Output the [x, y] coordinate of the center of the cell containing the given text.  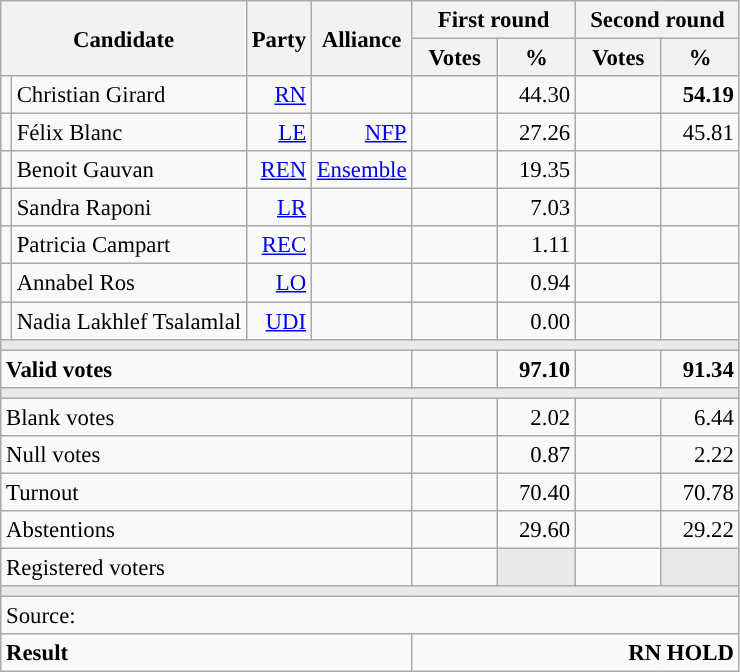
54.19 [700, 95]
RN [278, 95]
REN [278, 170]
Patricia Campart [128, 245]
Abstentions [206, 530]
Turnout [206, 492]
LO [278, 283]
0.94 [536, 283]
Null votes [206, 455]
0.00 [536, 321]
Source: [370, 616]
97.10 [536, 369]
Alliance [361, 38]
1.11 [536, 245]
27.26 [536, 133]
19.35 [536, 170]
6.44 [700, 417]
Christian Girard [128, 95]
UDI [278, 321]
70.40 [536, 492]
45.81 [700, 133]
Party [278, 38]
91.34 [700, 369]
2.02 [536, 417]
NFP [361, 133]
Sandra Raponi [128, 208]
29.22 [700, 530]
44.30 [536, 95]
Candidate [124, 38]
70.78 [700, 492]
REC [278, 245]
LE [278, 133]
Registered voters [206, 567]
2.22 [700, 455]
Félix Blanc [128, 133]
Benoit Gauvan [128, 170]
Blank votes [206, 417]
7.03 [536, 208]
LR [278, 208]
Second round [658, 20]
RN HOLD [576, 653]
Annabel Ros [128, 283]
Nadia Lakhlef Tsalamlal [128, 321]
Ensemble [361, 170]
0.87 [536, 455]
First round [494, 20]
29.60 [536, 530]
Result [206, 653]
Valid votes [206, 369]
